Find where the given text appears and provide that cell's center as (x, y) coordinate. 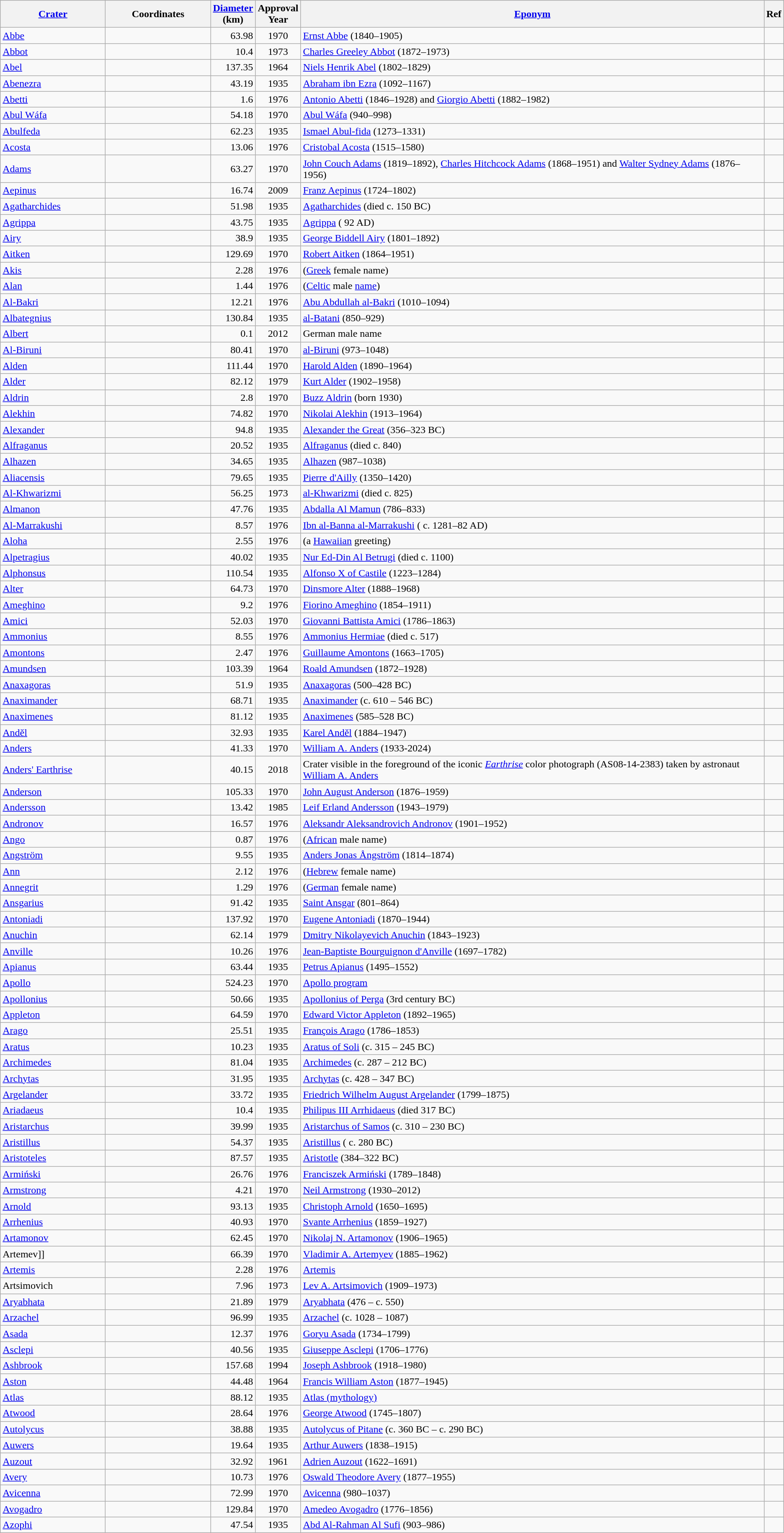
Apollo program (532, 983)
Abu Abdullah al-Bakri (1010–1094) (532, 302)
Al-Khwarizmi (53, 493)
8.57 (233, 525)
Aristarchus of Samos (c. 310 – 230 BC) (532, 1126)
63.27 (233, 168)
Asclepi (53, 1350)
44.48 (233, 1381)
12.21 (233, 302)
Anders' Earthrise (53, 770)
Anaximander (53, 700)
56.25 (233, 493)
Al-Marrakushi (53, 525)
(a Hawaiian greeting) (532, 541)
80.41 (233, 350)
Autolycus of Pitane (c. 360 BC – c. 290 BC) (532, 1429)
88.12 (233, 1397)
Giuseppe Asclepi (1706–1776) (532, 1350)
1.6 (233, 99)
Atlas (53, 1397)
Akis (53, 270)
Abenezra (53, 83)
38.9 (233, 238)
Diameter(km) (233, 14)
Antonio Abetti (1846–1928) and Giorgio Abetti (1882–1982) (532, 99)
47.54 (233, 1525)
0.87 (233, 839)
Aristoteles (53, 1158)
13.06 (233, 147)
28.64 (233, 1413)
54.18 (233, 115)
al-Biruni (973–1048) (532, 350)
130.84 (233, 318)
9.2 (233, 605)
43.19 (233, 83)
2.12 (233, 871)
103.39 (233, 668)
Abul Wáfa (53, 115)
51.9 (233, 684)
Kurt Alder (1902–1958) (532, 382)
Alfonso X of Castile (1223–1284) (532, 573)
Aristarchus (53, 1126)
Aitken (53, 254)
Armstrong (53, 1190)
Anaximenes (585–528 BC) (532, 716)
Agrippa ( 92 AD) (532, 222)
63.44 (233, 967)
Ibn al-Banna al-Marrakushi ( c. 1281–82 AD) (532, 525)
105.33 (233, 792)
Alpetragius (53, 557)
Aldrin (53, 397)
(Greek female name) (532, 270)
Ango (53, 839)
25.51 (233, 1031)
Arthur Auwers (1838–1915) (532, 1445)
Abdalla Al Mamun (786–833) (532, 509)
Oswald Theodore Avery (1877–1955) (532, 1477)
Arzachel (53, 1318)
Abd Al-Rahman Al Sufi (903–986) (532, 1525)
Anaximenes (53, 716)
1994 (278, 1365)
William A. Anders (1933-2024) (532, 748)
Anděl (53, 733)
91.42 (233, 903)
Alfraganus (died c. 840) (532, 445)
1.29 (233, 887)
Archimedes (c. 287 – 212 BC) (532, 1063)
7.96 (233, 1286)
Alfraganus (53, 445)
Artsimovich (53, 1286)
Annegrit (53, 887)
Ref (774, 14)
Guillaume Amontons (1663–1705) (532, 653)
Charles Greeley Abbot (1872–1973) (532, 52)
Aloha (53, 541)
Amundsen (53, 668)
32.93 (233, 733)
Nur Ed-Din Al Betrugi (died c. 1100) (532, 557)
Apollonius of Perga (3rd century BC) (532, 999)
Aratus of Soli (c. 315 – 245 BC) (532, 1047)
Abbe (53, 36)
Armiński (53, 1174)
Apollonius (53, 999)
10.26 (233, 951)
87.57 (233, 1158)
Apianus (53, 967)
4.21 (233, 1190)
(German female name) (532, 887)
72.99 (233, 1493)
81.12 (233, 716)
Abel (53, 67)
41.33 (233, 748)
Alhazen (987–1038) (532, 461)
16.74 (233, 190)
Friedrich Wilhelm August Argelander (1799–1875) (532, 1094)
2.55 (233, 541)
Crater (53, 14)
Andronov (53, 823)
38.88 (233, 1429)
Adrien Auzout (1622–1691) (532, 1461)
62.23 (233, 131)
64.59 (233, 1015)
Aristillus (53, 1142)
96.99 (233, 1318)
Atlas (mythology) (532, 1397)
Abul Wáfa (940–998) (532, 115)
Ammonius (53, 637)
Ashbrook (53, 1365)
Aliacensis (53, 477)
Archytas (53, 1079)
Alden (53, 366)
Giovanni Battista Amici (1786–1863) (532, 621)
10.23 (233, 1047)
Dinsmore Alter (1888–1968) (532, 589)
43.75 (233, 222)
Franz Aepinus (1724–1802) (532, 190)
81.04 (233, 1063)
47.76 (233, 509)
66.39 (233, 1254)
Almanon (53, 509)
Joseph Ashbrook (1918–1980) (532, 1365)
110.54 (233, 573)
Anders Jonas Ångström (1814–1874) (532, 855)
Al-Bakri (53, 302)
Ariadaeus (53, 1110)
Svante Arrhenius (1859–1927) (532, 1222)
George Atwood (1745–1807) (532, 1413)
16.57 (233, 823)
33.72 (233, 1094)
0.1 (233, 334)
Abbot (53, 52)
129.69 (233, 254)
2012 (278, 334)
Arrhenius (53, 1222)
Avicenna (53, 1493)
Nikolai Alekhin (1913–1964) (532, 413)
Cristobal Acosta (1515–1580) (532, 147)
Amedeo Avogadro (1776–1856) (532, 1509)
John Couch Adams (1819–1892), Charles Hitchcock Adams (1868–1951) and Walter Sydney Adams (1876–1956) (532, 168)
Ansgarius (53, 903)
Philipus III Arrhidaeus (died 317 BC) (532, 1110)
79.65 (233, 477)
Anuchin (53, 935)
Niels Henrik Abel (1802–1829) (532, 67)
Azophi (53, 1525)
Argelander (53, 1094)
20.52 (233, 445)
19.64 (233, 1445)
Aleksandr Aleksandrovich Andronov (1901–1952) (532, 823)
1.44 (233, 286)
Artemev]] (53, 1254)
Avicenna (980–1037) (532, 1493)
64.73 (233, 589)
Agatharchides (died c. 150 BC) (532, 206)
Alan (53, 286)
Buzz Aldrin (born 1930) (532, 397)
93.13 (233, 1206)
12.37 (233, 1334)
Abulfeda (53, 131)
Atwood (53, 1413)
Amontons (53, 653)
Aryabhata (476 – c. 550) (532, 1302)
Christoph Arnold (1650–1695) (532, 1206)
Franciszek Armiński (1789–1848) (532, 1174)
74.82 (233, 413)
8.55 (233, 637)
Vladimir A. Artemyev (1885–1962) (532, 1254)
Ammonius Hermiae (died c. 517) (532, 637)
94.8 (233, 429)
Leif Erland Andersson (1943–1979) (532, 808)
39.99 (233, 1126)
(Hebrew female name) (532, 871)
(African male name) (532, 839)
Angström (53, 855)
Al-Biruni (53, 350)
Jean-Baptiste Bourguignon d'Anville (1697–1782) (532, 951)
Anaxagoras (53, 684)
Ameghino (53, 605)
Acosta (53, 147)
2.47 (233, 653)
Archytas (c. 428 – 347 BC) (532, 1079)
13.42 (233, 808)
Anderson (53, 792)
1961 (278, 1461)
26.76 (233, 1174)
Francis William Aston (1877–1945) (532, 1381)
52.03 (233, 621)
Abraham ibn Ezra (1092–1167) (532, 83)
Anaxagoras (500–428 BC) (532, 684)
2018 (278, 770)
Anaximander (c. 610 – 546 BC) (532, 700)
Ann (53, 871)
Avery (53, 1477)
Apollo (53, 983)
Autolycus (53, 1429)
Alder (53, 382)
Goryu Asada (1734–1799) (532, 1334)
German male name (532, 334)
Archimedes (53, 1063)
Alter (53, 589)
Aepinus (53, 190)
Abetti (53, 99)
Neil Armstrong (1930–2012) (532, 1190)
Agrippa (53, 222)
82.12 (233, 382)
Amici (53, 621)
Ismael Abul-fida (1273–1331) (532, 131)
Fiorino Ameghino (1854–1911) (532, 605)
Lev A. Artsimovich (1909–1973) (532, 1286)
Ernst Abbe (1840–1905) (532, 36)
Aston (53, 1381)
al-Batani (850–929) (532, 318)
2.8 (233, 397)
62.14 (233, 935)
Saint Ansgar (801–864) (532, 903)
Aratus (53, 1047)
Pierre d'Ailly (1350–1420) (532, 477)
Aryabhata (53, 1302)
137.92 (233, 919)
Aristotle (384–322 BC) (532, 1158)
34.65 (233, 461)
Eponym (532, 14)
Anville (53, 951)
Arzachel (c. 1028 – 1087) (532, 1318)
54.37 (233, 1142)
Auwers (53, 1445)
Harold Alden (1890–1964) (532, 366)
Roald Amundsen (1872–1928) (532, 668)
Airy (53, 238)
Alphonsus (53, 573)
Anders (53, 748)
157.68 (233, 1365)
John August Anderson (1876–1959) (532, 792)
9.55 (233, 855)
1985 (278, 808)
(Celtic male name) (532, 286)
Albategnius (53, 318)
Nikolaj N. Artamonov (1906–1965) (532, 1238)
Coordinates (158, 14)
Alhazen (53, 461)
Dmitry Nikolayevich Anuchin (1843–1923) (532, 935)
Eugene Antoniadi (1870–1944) (532, 919)
40.56 (233, 1350)
Adams (53, 168)
ApprovalYear (278, 14)
Robert Aitken (1864–1951) (532, 254)
40.02 (233, 557)
Arnold (53, 1206)
Avogadro (53, 1509)
Alexander the Great (356–323 BC) (532, 429)
Alekhin (53, 413)
Edward Victor Appleton (1892–1965) (532, 1015)
Appleton (53, 1015)
137.35 (233, 67)
Agatharchides (53, 206)
524.23 (233, 983)
Crater visible in the foreground of the iconic Earthrise color photograph (AS08-14-2383) taken by astronaut William A. Anders (532, 770)
40.93 (233, 1222)
Albert (53, 334)
111.44 (233, 366)
Andersson (53, 808)
al-Khwarizmi (died c. 825) (532, 493)
Auzout (53, 1461)
Petrus Apianus (1495–1552) (532, 967)
Arago (53, 1031)
63.98 (233, 36)
Karel Anděl (1884–1947) (532, 733)
31.95 (233, 1079)
Antoniadi (53, 919)
François Arago (1786–1853) (532, 1031)
32.92 (233, 1461)
2009 (278, 190)
George Biddell Airy (1801–1892) (532, 238)
Aristillus ( c. 280 BC) (532, 1142)
129.84 (233, 1509)
51.98 (233, 206)
21.89 (233, 1302)
Artamonov (53, 1238)
Asada (53, 1334)
10.73 (233, 1477)
Alexander (53, 429)
50.66 (233, 999)
68.71 (233, 700)
62.45 (233, 1238)
40.15 (233, 770)
